Provide the (X, Y) coordinate of the cell's center where the given text is located.  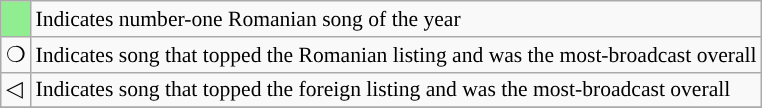
Indicates number-one Romanian song of the year (396, 19)
◁ (16, 90)
❍ (16, 55)
Indicates song that topped the foreign listing and was the most-broadcast overall (396, 90)
Indicates song that topped the Romanian listing and was the most-broadcast overall (396, 55)
